Identify which cell holds the provided text, then report its (X, Y) central coordinate. 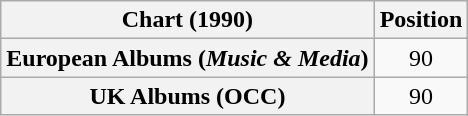
Position (421, 20)
UK Albums (OCC) (188, 96)
Chart (1990) (188, 20)
European Albums (Music & Media) (188, 58)
